Provide the [X, Y] coordinate of the cell's center where the given text is located.  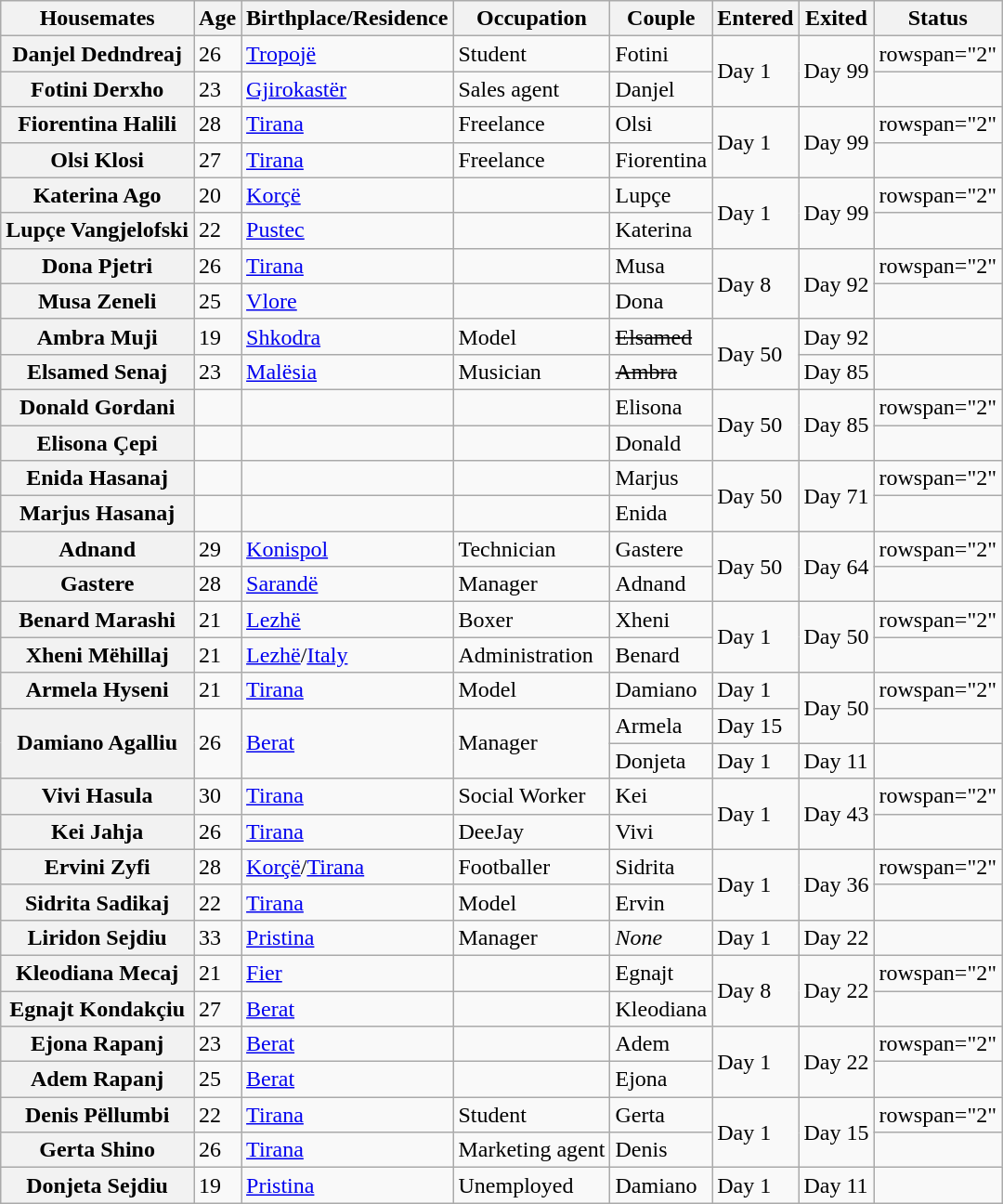
Marketing agent [531, 1150]
Donald Gordani [98, 407]
Lezhë [347, 620]
Enida Hasanaj [98, 478]
Xheni [661, 620]
Adem Rapanj [98, 1080]
Elsamed [661, 336]
Damiano Agalliu [98, 743]
Day 64 [836, 567]
Donjeta Sejdiu [98, 1185]
Danjel Dedndreaj [98, 54]
Kleodiana Mecaj [98, 973]
Occupation [531, 19]
Exited [836, 19]
Footballer [531, 867]
Xheni Mëhillaj [98, 655]
Benard Marashi [98, 620]
Status [938, 19]
Dona [661, 301]
Ejona [661, 1080]
Unemployed [531, 1185]
Sarandë [347, 584]
Elisona [661, 407]
Olsi Klosi [98, 160]
Couple [661, 19]
Lezhë/Italy [347, 655]
Technician [531, 549]
Boxer [531, 620]
Ambra [661, 372]
Vlore [347, 301]
Sidrita [661, 867]
Social Worker [531, 796]
Korçë [347, 195]
29 [217, 549]
Ambra Muji [98, 336]
Egnajt [661, 973]
Musa Zeneli [98, 301]
Dona Pjetri [98, 266]
Ervin [661, 902]
30 [217, 796]
20 [217, 195]
Kei Jahja [98, 831]
Tropojë [347, 54]
Entered [756, 19]
Ejona Rapanj [98, 1044]
Vivi Hasula [98, 796]
Kleodiana [661, 1008]
Day 43 [836, 814]
33 [217, 937]
Olsi [661, 124]
Vivi [661, 831]
Katerina Ago [98, 195]
Musa [661, 266]
Lupçe Vangjelofski [98, 230]
Shkodra [347, 336]
Gerta [661, 1115]
Ervini Zyfi [98, 867]
Day 36 [836, 884]
Armela [661, 726]
Liridon Sejdiu [98, 937]
Fiorentina Halili [98, 124]
Elsamed Senaj [98, 372]
Danjel [661, 89]
Armela Hyseni [98, 690]
Lupçe [661, 195]
Age [217, 19]
Fotini [661, 54]
Pustec [347, 230]
Marjus [661, 478]
Fiorentina [661, 160]
Gjirokastër [347, 89]
Housemates [98, 19]
Elisona Çepi [98, 443]
Katerina [661, 230]
Donald [661, 443]
Denis [661, 1150]
Fotini Derxho [98, 89]
Administration [531, 655]
DeeJay [531, 831]
Konispol [347, 549]
Benard [661, 655]
Marjus Hasanaj [98, 514]
None [661, 937]
Fier [347, 973]
Sales agent [531, 89]
Egnajt Kondakçiu [98, 1008]
Gerta Shino [98, 1150]
Sidrita Sadikaj [98, 902]
Korçë/Tirana [347, 867]
Musician [531, 372]
Birthplace/Residence [347, 19]
Day 71 [836, 496]
Denis Pëllumbi [98, 1115]
Donjeta [661, 761]
Kei [661, 796]
Malësia [347, 372]
Enida [661, 514]
Adem [661, 1044]
